Search for the cell housing the specified text and yield its (x, y) center coordinate. 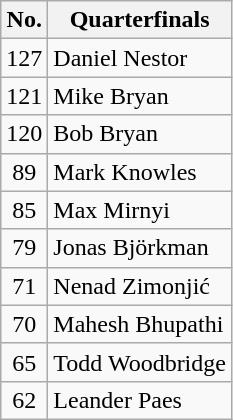
Todd Woodbridge (140, 362)
71 (24, 286)
Jonas Björkman (140, 248)
62 (24, 400)
65 (24, 362)
Mike Bryan (140, 96)
79 (24, 248)
Mark Knowles (140, 172)
Leander Paes (140, 400)
85 (24, 210)
Mahesh Bhupathi (140, 324)
Daniel Nestor (140, 58)
Nenad Zimonjić (140, 286)
Max Mirnyi (140, 210)
No. (24, 20)
Bob Bryan (140, 134)
Quarterfinals (140, 20)
70 (24, 324)
121 (24, 96)
120 (24, 134)
89 (24, 172)
127 (24, 58)
